Determine the (x, y) coordinate at the center of the cell enclosing the given text.  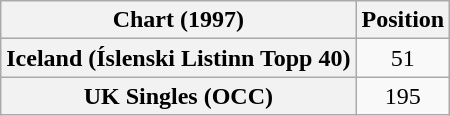
51 (403, 58)
195 (403, 96)
Position (403, 20)
UK Singles (OCC) (178, 96)
Chart (1997) (178, 20)
Iceland (Íslenski Listinn Topp 40) (178, 58)
